Scan for the cell matching the given text and deliver its (x, y) coordinate at center. 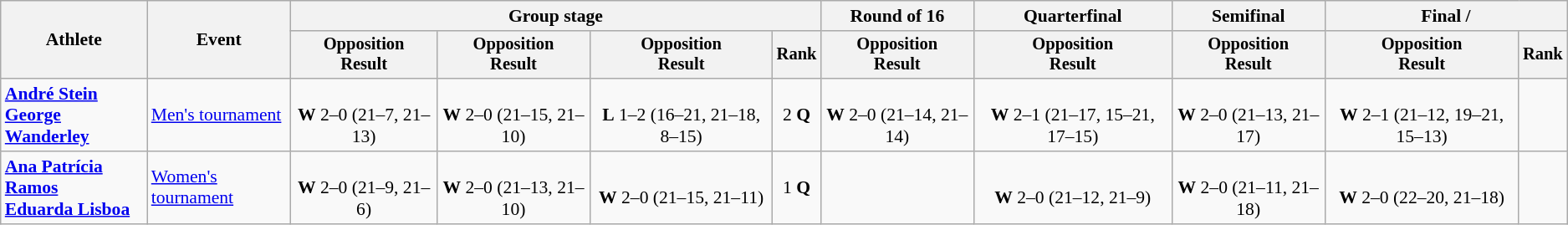
Quarterfinal (1072, 16)
Women's tournament (219, 187)
Round of 16 (896, 16)
W 2–0 (21–12, 21–9) (1072, 187)
W 2–0 (21–13, 21–10) (513, 187)
André SteinGeorge Wanderley (74, 115)
1 Q (797, 187)
W 2–0 (21–14, 21–14) (896, 115)
Final / (1445, 16)
Athlete (74, 40)
W 2–1 (21–12, 19–21, 15–13) (1422, 115)
W 2–0 (21–7, 21–13) (365, 115)
Men's tournament (219, 115)
Event (219, 40)
W 2–0 (22–20, 21–18) (1422, 187)
L 1–2 (16–21, 21–18, 8–15) (681, 115)
W 2–0 (21–9, 21–6) (365, 187)
Group stage (556, 16)
W 2–0 (21–15, 21–10) (513, 115)
W 2–0 (21–11, 21–18) (1248, 187)
W 2–1 (21–17, 15–21, 17–15) (1072, 115)
Semifinal (1248, 16)
Ana Patrícia RamosEduarda Lisboa (74, 187)
W 2–0 (21–15, 21–11) (681, 187)
2 Q (797, 115)
W 2–0 (21–13, 21–17) (1248, 115)
